For the text-containing cell, return its midpoint in (X, Y) coordinate format. 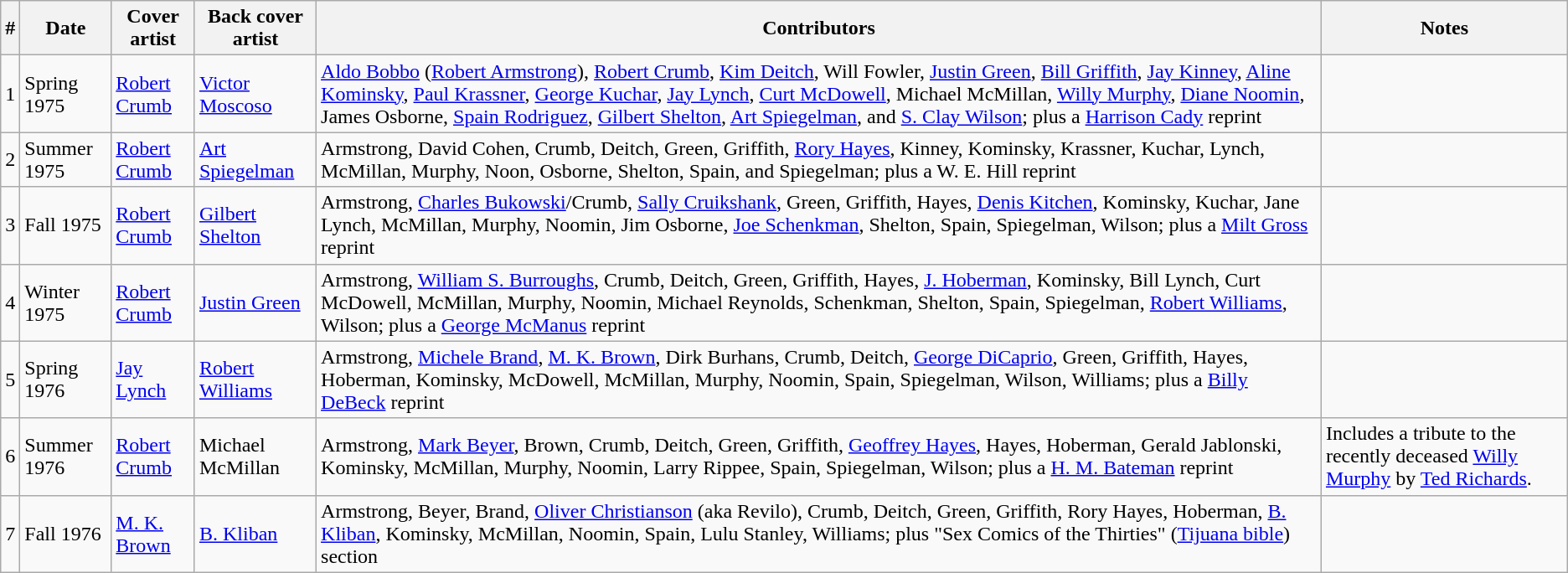
Art Spiegelman (255, 159)
Spring 1976 (65, 379)
Winter 1975 (65, 302)
Back cover artist (255, 28)
Notes (1444, 28)
Summer 1976 (65, 457)
Date (65, 28)
Includes a tribute to the recently deceased Willy Murphy by Ted Richards. (1444, 457)
Spring 1975 (65, 94)
4 (10, 302)
Summer 1975 (65, 159)
6 (10, 457)
M. K. Brown (153, 534)
1 (10, 94)
Contributors (819, 28)
2 (10, 159)
Justin Green (255, 302)
B. Kliban (255, 534)
Fall 1975 (65, 225)
Michael McMillan (255, 457)
Gilbert Shelton (255, 225)
3 (10, 225)
Victor Moscoso (255, 94)
Fall 1976 (65, 534)
# (10, 28)
Jay Lynch (153, 379)
7 (10, 534)
Cover artist (153, 28)
Robert Williams (255, 379)
5 (10, 379)
